Return (x, y) of the center of cell containing provided text 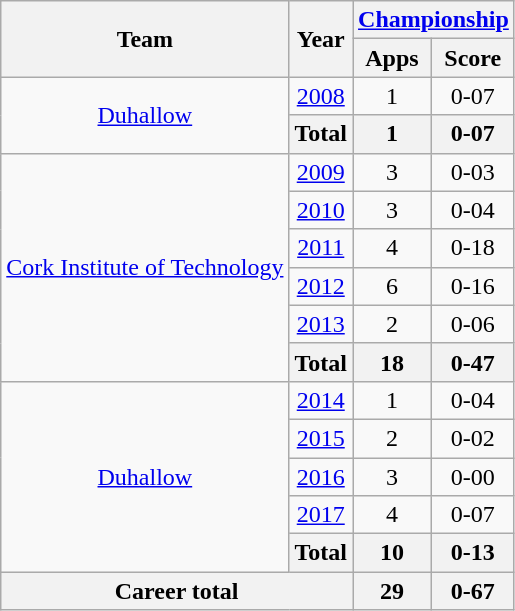
2009 (321, 172)
0-67 (472, 591)
0-13 (472, 553)
2017 (321, 515)
Career total (177, 591)
Year (321, 39)
Cork Institute of Technology (145, 267)
2012 (321, 286)
29 (392, 591)
Team (145, 39)
2016 (321, 477)
10 (392, 553)
0-18 (472, 248)
0-16 (472, 286)
Score (472, 58)
0-47 (472, 362)
2015 (321, 438)
2013 (321, 324)
6 (392, 286)
0-02 (472, 438)
0-03 (472, 172)
18 (392, 362)
2010 (321, 210)
0-06 (472, 324)
Apps (392, 58)
Championship (434, 20)
2014 (321, 400)
0-00 (472, 477)
2011 (321, 248)
2008 (321, 96)
